Locate the cell with the specified text and output its (X, Y) center coordinate. 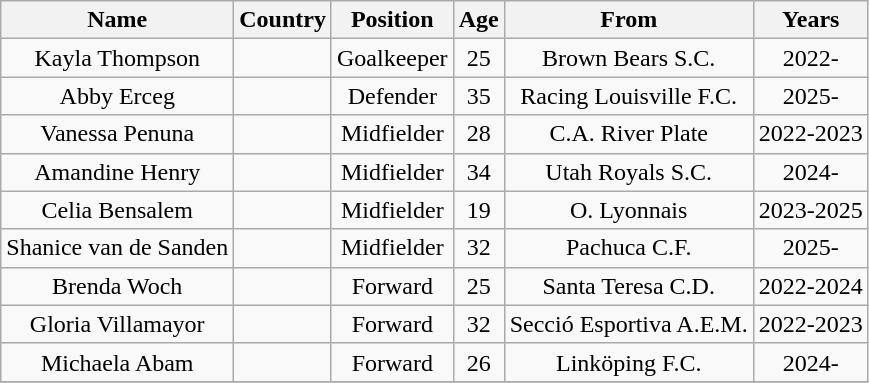
Abby Erceg (118, 96)
Years (810, 20)
Michaela Abam (118, 362)
Utah Royals S.C. (628, 172)
Country (283, 20)
Brenda Woch (118, 286)
Name (118, 20)
Racing Louisville F.C. (628, 96)
2022-2024 (810, 286)
Shanice van de Sanden (118, 248)
Linköping F.C. (628, 362)
2023-2025 (810, 210)
Celia Bensalem (118, 210)
2022- (810, 58)
26 (478, 362)
Pachuca C.F. (628, 248)
Defender (392, 96)
19 (478, 210)
Santa Teresa C.D. (628, 286)
Amandine Henry (118, 172)
35 (478, 96)
Kayla Thompson (118, 58)
From (628, 20)
C.A. River Plate (628, 134)
34 (478, 172)
Vanessa Penuna (118, 134)
Brown Bears S.C. (628, 58)
Goalkeeper (392, 58)
Position (392, 20)
Gloria Villamayor (118, 324)
Secció Esportiva A.E.M. (628, 324)
O. Lyonnais (628, 210)
28 (478, 134)
Age (478, 20)
